Locate the cell with the specified text and output its [x, y] center coordinate. 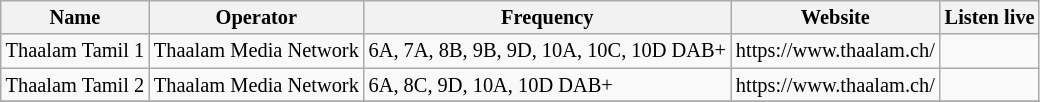
Operator [256, 17]
Website [836, 17]
6A, 7A, 8B, 9B, 9D, 10A, 10C, 10D DAB+ [548, 51]
Frequency [548, 17]
Thaalam Tamil 1 [75, 51]
Listen live [990, 17]
Name [75, 17]
6A, 8C, 9D, 10A, 10D DAB+ [548, 85]
Thaalam Tamil 2 [75, 85]
